Extract the [X, Y] coordinate from the center of the cell holding the provided text.  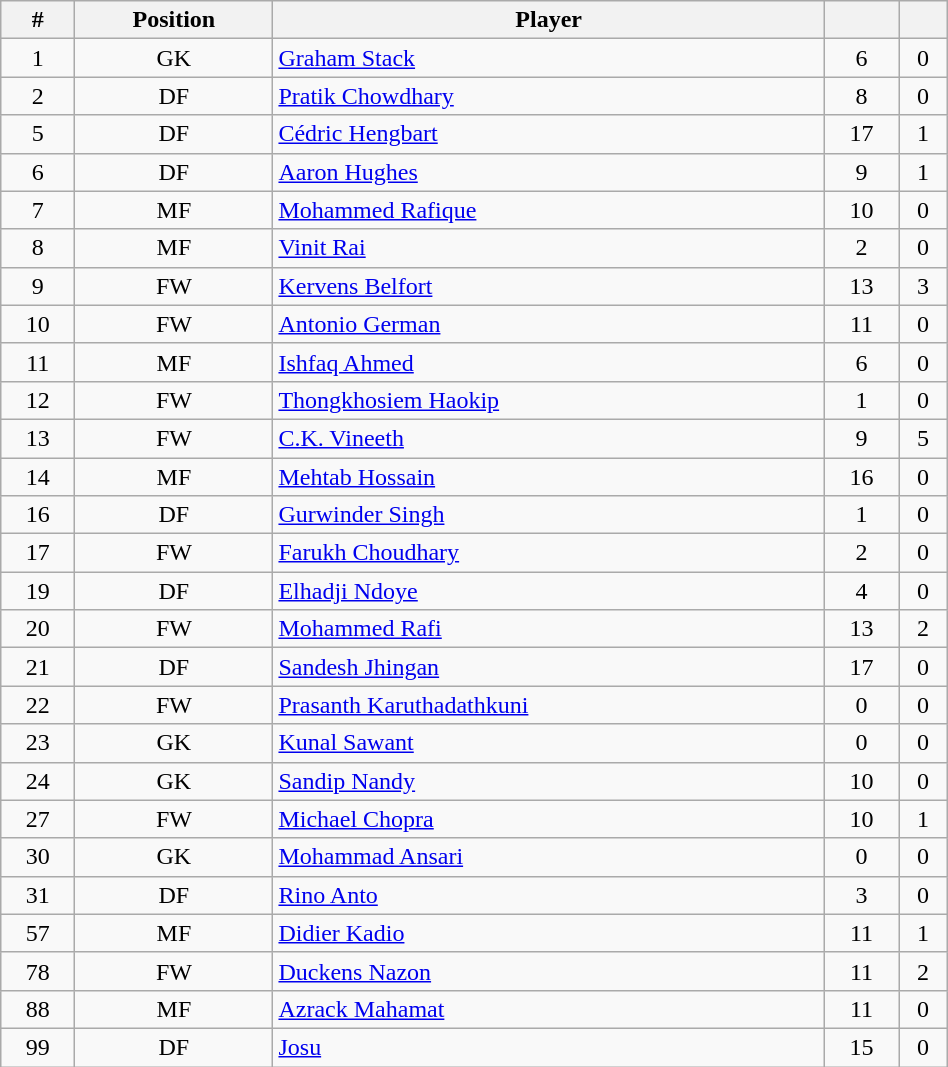
Farukh Choudhary [548, 553]
4 [861, 591]
20 [38, 629]
14 [38, 477]
Mehtab Hossain [548, 477]
99 [38, 1047]
23 [38, 743]
Didier Kadio [548, 933]
Sandesh Jhingan [548, 667]
88 [38, 1009]
Antonio German [548, 324]
Gurwinder Singh [548, 515]
Mohammed Rafique [548, 210]
Aaron Hughes [548, 172]
78 [38, 971]
22 [38, 705]
Graham Stack [548, 58]
Elhadji Ndoye [548, 591]
Mohammed Rafi [548, 629]
# [38, 20]
C.K. Vineeth [548, 438]
15 [861, 1047]
19 [38, 591]
7 [38, 210]
Azrack Mahamat [548, 1009]
Rino Anto [548, 895]
Michael Chopra [548, 819]
Kunal Sawant [548, 743]
Pratik Chowdhary [548, 96]
31 [38, 895]
30 [38, 857]
12 [38, 400]
Vinit Rai [548, 248]
Josu [548, 1047]
27 [38, 819]
Position [174, 20]
24 [38, 781]
Mohammad Ansari [548, 857]
Cédric Hengbart [548, 134]
Thongkhosiem Haokip [548, 400]
57 [38, 933]
Sandip Nandy [548, 781]
Ishfaq Ahmed [548, 362]
Prasanth Karuthadathkuni [548, 705]
21 [38, 667]
Duckens Nazon [548, 971]
Kervens Belfort [548, 286]
Player [548, 20]
